Determine the [X, Y] coordinate at the center of the cell enclosing the given text.  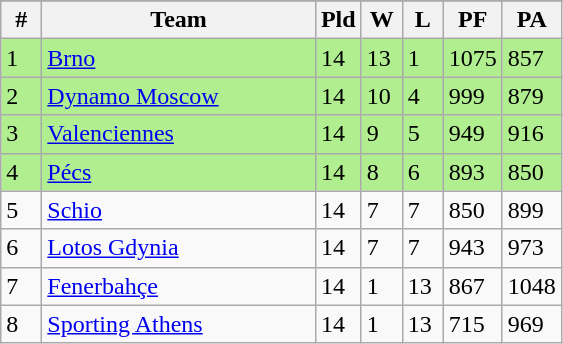
Schio [179, 210]
Team [179, 20]
899 [532, 210]
1048 [532, 286]
3 [22, 134]
10 [382, 96]
Lotos Gdynia [179, 248]
857 [532, 58]
893 [472, 172]
715 [472, 324]
969 [532, 324]
9 [382, 134]
Pécs [179, 172]
949 [472, 134]
2 [22, 96]
Sporting Athens [179, 324]
PA [532, 20]
Brno [179, 58]
867 [472, 286]
Valenciennes [179, 134]
Dynamo Moscow [179, 96]
PF [472, 20]
973 [532, 248]
943 [472, 248]
1075 [472, 58]
Pld [338, 20]
L [422, 20]
# [22, 20]
W [382, 20]
Fenerbahçe [179, 286]
999 [472, 96]
916 [532, 134]
879 [532, 96]
